Determine the [x, y] coordinate at the center of the cell enclosing the given text.  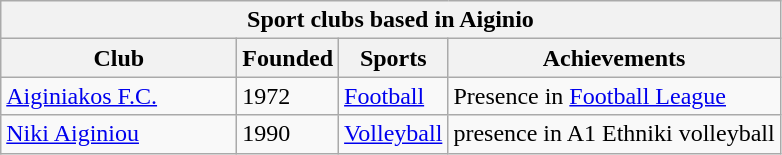
Sport clubs based in Aiginio [390, 20]
Football [394, 96]
Aiginiakos F.C. [119, 96]
1972 [288, 96]
Achievements [614, 58]
Presence in Football League [614, 96]
Club [119, 58]
Niki Aiginiou [119, 134]
Founded [288, 58]
Sports [394, 58]
1990 [288, 134]
presence in A1 Ethniki volleyball [614, 134]
Volleyball [394, 134]
